For the text-containing cell, return its midpoint in [X, Y] coordinate format. 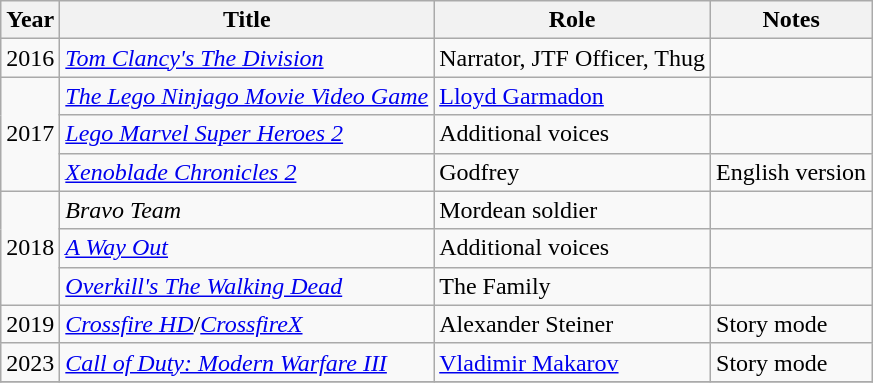
Crossfire HD/CrossfireX [247, 324]
Role [572, 20]
Bravo Team [247, 210]
Narrator, JTF Officer, Thug [572, 58]
Overkill's The Walking Dead [247, 286]
The Family [572, 286]
Tom Clancy's The Division [247, 58]
A Way Out [247, 248]
Title [247, 20]
2018 [30, 248]
2017 [30, 134]
Notes [792, 20]
English version [792, 172]
Lloyd Garmadon [572, 96]
Year [30, 20]
Lego Marvel Super Heroes 2 [247, 134]
Godfrey [572, 172]
2019 [30, 324]
2023 [30, 362]
Xenoblade Chronicles 2 [247, 172]
Mordean soldier [572, 210]
Vladimir Makarov [572, 362]
2016 [30, 58]
The Lego Ninjago Movie Video Game [247, 96]
Call of Duty: Modern Warfare III [247, 362]
Alexander Steiner [572, 324]
